Identify which cell holds the provided text, then report its (x, y) central coordinate. 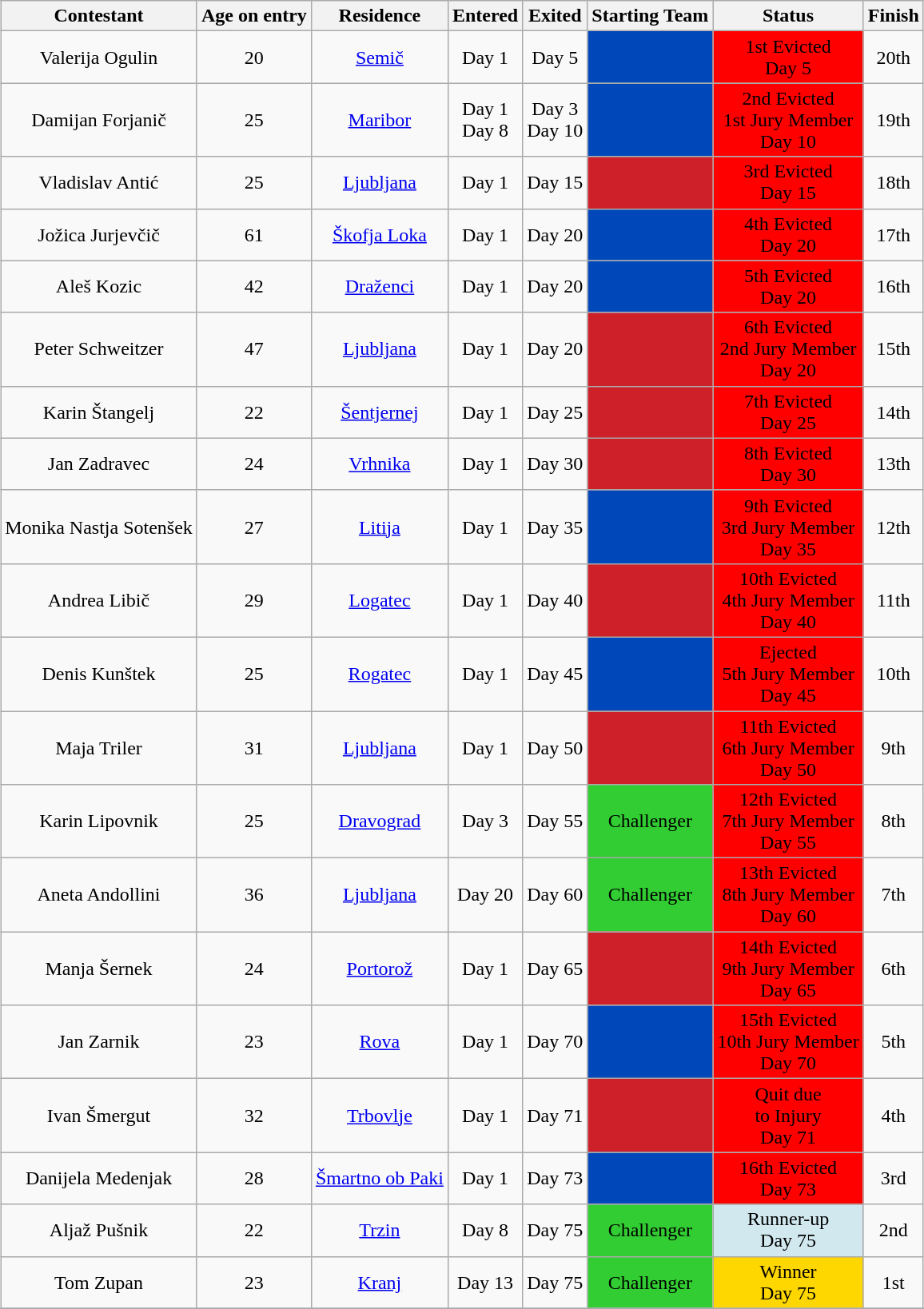
1st EvictedDay 5 (788, 58)
Kranj (379, 1282)
Valerija Ogulin (99, 58)
Starting Team (651, 16)
Karin Štangelj (99, 412)
Šentjernej (379, 412)
12th (894, 527)
28 (254, 1178)
Maribor (379, 120)
Vrhnika (379, 464)
Entered (484, 16)
Dravograd (379, 822)
20 (254, 58)
14th Evicted9th Jury MemberDay 65 (788, 969)
Semič (379, 58)
5th (894, 1042)
6th Evicted2nd Jury MemberDay 20 (788, 349)
Day 35 (555, 527)
Škofja Loka (379, 235)
18th (894, 182)
Day 50 (555, 748)
Logatec (379, 600)
10th (894, 674)
31 (254, 748)
Ejected5th Jury MemberDay 45 (788, 674)
Day 13 (484, 1282)
19th (894, 120)
5th EvictedDay 20 (788, 286)
Day 30 (555, 464)
Vladislav Antić (99, 182)
6th (894, 969)
Andrea Libič (99, 600)
Day 70 (555, 1042)
Day 60 (555, 895)
3rd (894, 1178)
Day 3 (484, 822)
42 (254, 286)
12th Evicted7th Jury MemberDay 55 (788, 822)
Day 65 (555, 969)
4th (894, 1116)
7th EvictedDay 25 (788, 412)
2nd (894, 1231)
Quit dueto InjuryDay 71 (788, 1116)
Day 3Day 10 (555, 120)
Aleš Kozic (99, 286)
Age on entry (254, 16)
Šmartno ob Paki (379, 1178)
Peter Schweitzer (99, 349)
3rd EvictedDay 15 (788, 182)
15th Evicted10th Jury MemberDay 70 (788, 1042)
Denis Kunštek (99, 674)
13th (894, 464)
Day 45 (555, 674)
Day 55 (555, 822)
Draženci (379, 286)
Aljaž Pušnik (99, 1231)
Day 1Day 8 (484, 120)
Day 8 (484, 1231)
32 (254, 1116)
8th (894, 822)
15th (894, 349)
20th (894, 58)
29 (254, 600)
Day 73 (555, 1178)
17th (894, 235)
Exited (555, 16)
Day 40 (555, 600)
11th Evicted6th Jury MemberDay 50 (788, 748)
Jan Zadravec (99, 464)
Damijan Forjanič (99, 120)
8th EvictedDay 30 (788, 464)
Residence (379, 16)
Rova (379, 1042)
Portorož (379, 969)
10th Evicted4th Jury MemberDay 40 (788, 600)
Runner-upDay 75 (788, 1231)
Danijela Medenjak (99, 1178)
Jan Zarnik (99, 1042)
Trzin (379, 1231)
16th (894, 286)
Aneta Andollini (99, 895)
Jožica Jurjevčič (99, 235)
11th (894, 600)
14th (894, 412)
16th EvictedDay 73 (788, 1178)
9th Evicted3rd Jury MemberDay 35 (788, 527)
Finish (894, 16)
Rogatec (379, 674)
Status (788, 16)
Tom Zupan (99, 1282)
Contestant (99, 16)
13th Evicted8th Jury MemberDay 60 (788, 895)
Maja Triler (99, 748)
Day 15 (555, 182)
Day 71 (555, 1116)
4th EvictedDay 20 (788, 235)
7th (894, 895)
61 (254, 235)
1st (894, 1282)
WinnerDay 75 (788, 1282)
27 (254, 527)
Manja Šernek (99, 969)
Trbovlje (379, 1116)
36 (254, 895)
Monika Nastja Sotenšek (99, 527)
Day 5 (555, 58)
Ivan Šmergut (99, 1116)
Day 25 (555, 412)
Litija (379, 527)
Karin Lipovnik (99, 822)
9th (894, 748)
2nd Evicted1st Jury MemberDay 10 (788, 120)
47 (254, 349)
